Capture the cell that displays the provided text and extract its [X, Y] central coordinate. 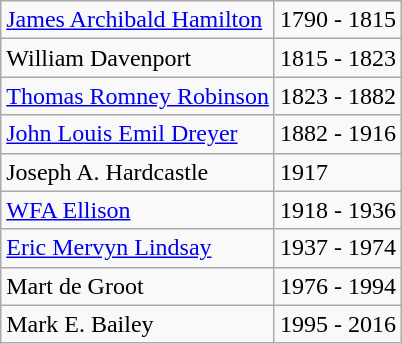
1917 [338, 172]
1976 - 1994 [338, 286]
1937 - 1974 [338, 248]
1918 - 1936 [338, 210]
Mark E. Bailey [138, 324]
1823 - 1882 [338, 96]
1790 - 1815 [338, 20]
1815 - 1823 [338, 58]
1882 - 1916 [338, 134]
John Louis Emil Dreyer [138, 134]
WFA Ellison [138, 210]
1995 - 2016 [338, 324]
Joseph A. Hardcastle [138, 172]
Mart de Groot [138, 286]
William Davenport [138, 58]
James Archibald Hamilton [138, 20]
Thomas Romney Robinson [138, 96]
Eric Mervyn Lindsay [138, 248]
